Identify which cell holds the provided text, then report its (x, y) central coordinate. 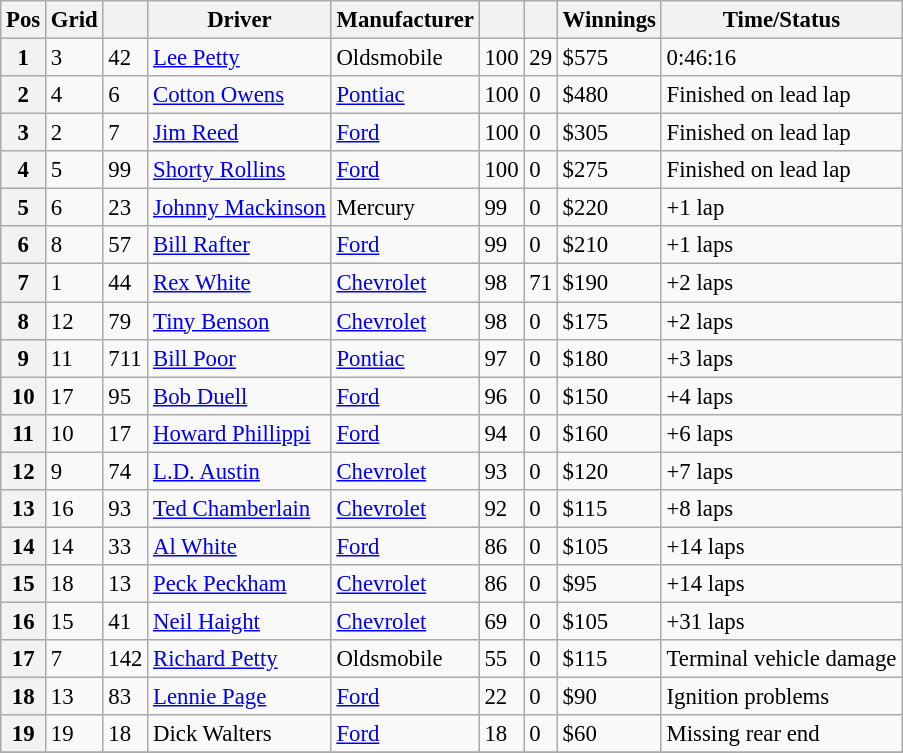
$95 (609, 584)
$175 (609, 321)
Jim Reed (240, 133)
83 (126, 697)
$150 (609, 396)
Ted Chamberlain (240, 509)
Tiny Benson (240, 321)
Mercury (405, 208)
Dick Walters (240, 734)
$220 (609, 208)
Bill Poor (240, 358)
Bill Rafter (240, 245)
Pos (24, 20)
Grid (74, 20)
Terminal vehicle damage (782, 659)
Peck Peckham (240, 584)
$305 (609, 133)
+1 lap (782, 208)
$60 (609, 734)
94 (502, 433)
+6 laps (782, 433)
44 (126, 283)
92 (502, 509)
+1 laps (782, 245)
+7 laps (782, 471)
79 (126, 321)
Shorty Rollins (240, 170)
Winnings (609, 20)
Lennie Page (240, 697)
42 (126, 58)
Time/Status (782, 20)
$160 (609, 433)
Cotton Owens (240, 95)
Manufacturer (405, 20)
Al White (240, 546)
Bob Duell (240, 396)
Richard Petty (240, 659)
74 (126, 471)
$210 (609, 245)
71 (540, 283)
Neil Haight (240, 621)
23 (126, 208)
55 (502, 659)
0:46:16 (782, 58)
L.D. Austin (240, 471)
41 (126, 621)
97 (502, 358)
Lee Petty (240, 58)
$190 (609, 283)
95 (126, 396)
+3 laps (782, 358)
Driver (240, 20)
142 (126, 659)
Rex White (240, 283)
$275 (609, 170)
96 (502, 396)
22 (502, 697)
Ignition problems (782, 697)
+8 laps (782, 509)
$575 (609, 58)
$120 (609, 471)
$180 (609, 358)
+31 laps (782, 621)
+4 laps (782, 396)
711 (126, 358)
Howard Phillippi (240, 433)
Johnny Mackinson (240, 208)
Missing rear end (782, 734)
29 (540, 58)
$480 (609, 95)
69 (502, 621)
33 (126, 546)
57 (126, 245)
$90 (609, 697)
